Locate the cell with the specified text and output its [x, y] center coordinate. 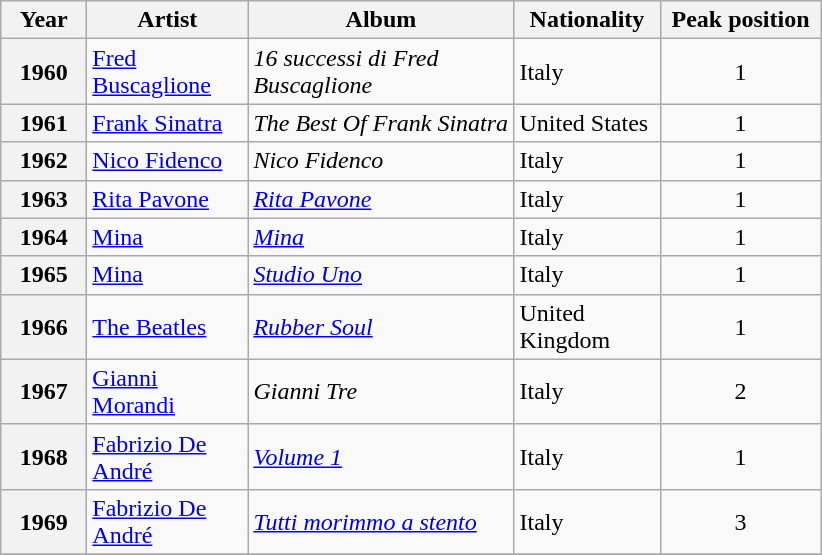
1968 [44, 456]
1965 [44, 275]
Gianni Morandi [168, 392]
Tutti morimmo a stento [381, 522]
Nationality [587, 20]
Studio Uno [381, 275]
Album [381, 20]
The Beatles [168, 326]
16 successi di Fred Buscaglione [381, 72]
Rubber Soul [381, 326]
United States [587, 123]
1969 [44, 522]
2 [740, 392]
Peak position [740, 20]
Artist [168, 20]
Fred Buscaglione [168, 72]
3 [740, 522]
1963 [44, 199]
1961 [44, 123]
1964 [44, 237]
Year [44, 20]
United Kingdom [587, 326]
Volume 1 [381, 456]
Gianni Tre [381, 392]
1966 [44, 326]
The Best Of Frank Sinatra [381, 123]
1962 [44, 161]
1967 [44, 392]
Frank Sinatra [168, 123]
1960 [44, 72]
